Determine the (x, y) coordinate at the center of the cell enclosing the given text.  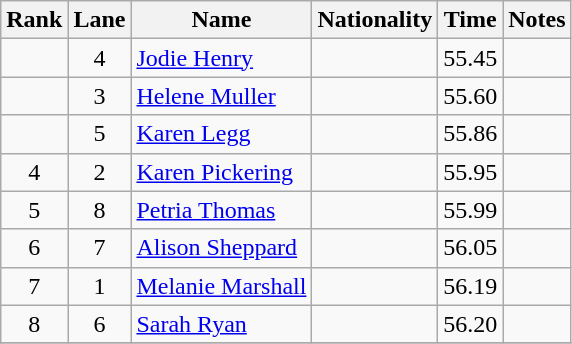
Time (470, 20)
Petria Thomas (222, 210)
56.20 (470, 324)
55.99 (470, 210)
Notes (537, 20)
Rank (34, 20)
Sarah Ryan (222, 324)
Nationality (375, 20)
Helene Muller (222, 96)
55.45 (470, 58)
55.60 (470, 96)
55.86 (470, 134)
56.05 (470, 248)
Jodie Henry (222, 58)
Melanie Marshall (222, 286)
Name (222, 20)
1 (100, 286)
2 (100, 172)
3 (100, 96)
Lane (100, 20)
Karen Legg (222, 134)
55.95 (470, 172)
Karen Pickering (222, 172)
Alison Sheppard (222, 248)
56.19 (470, 286)
